Detect which cell encompasses the target text, then output its [X, Y] center coordinate. 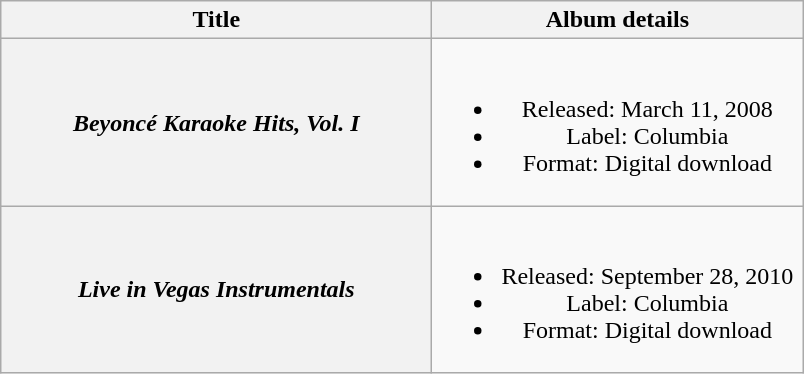
Beyoncé Karaoke Hits, Vol. I [216, 122]
Released: September 28, 2010 Label: ColumbiaFormat: Digital download [618, 290]
Live in Vegas Instrumentals [216, 290]
Album details [618, 20]
Released: March 11, 2008 Label: ColumbiaFormat: Digital download [618, 122]
Title [216, 20]
